Locate the cell with the specified text and output its (x, y) center coordinate. 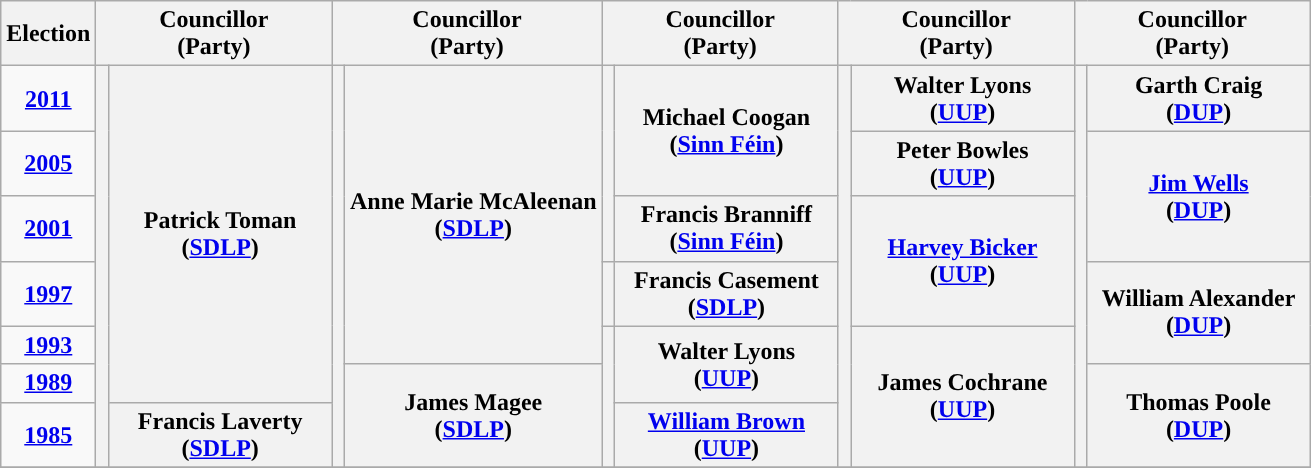
1997 (48, 294)
Francis Casement (SDLP) (727, 294)
Thomas Poole (DUP) (1199, 416)
James Magee (SDLP) (473, 416)
1989 (48, 383)
Francis Laverty (SDLP) (220, 434)
William Brown (UUP) (727, 434)
1993 (48, 345)
Election (48, 34)
Michael Coogan (Sinn Féin) (727, 131)
Patrick Toman (SDLP) (220, 234)
Jim Wells (DUP) (1199, 196)
James Cochrane (UUP) (963, 396)
Garth Craig (DUP) (1199, 98)
Francis Branniff (Sinn Féin) (727, 228)
Anne Marie McAleenan (SDLP) (473, 215)
1985 (48, 434)
Peter Bowles (UUP) (963, 164)
2001 (48, 228)
William Alexander (DUP) (1199, 312)
Harvey Bicker (UUP) (963, 261)
2005 (48, 164)
2011 (48, 98)
